Extract the [x, y] coordinate from the center of the cell holding the provided text.  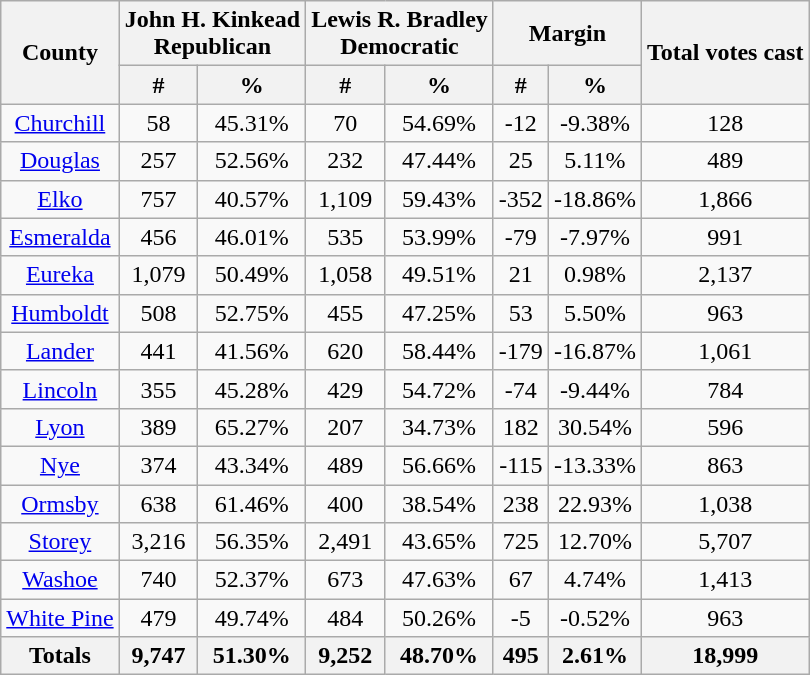
Humboldt [60, 313]
784 [725, 389]
535 [346, 237]
479 [158, 618]
51.30% [252, 656]
-0.52% [594, 618]
400 [346, 503]
232 [346, 161]
1,866 [725, 199]
-74 [520, 389]
-16.87% [594, 351]
484 [346, 618]
-7.97% [594, 237]
508 [158, 313]
-79 [520, 237]
1,109 [346, 199]
White Pine [60, 618]
-9.38% [594, 123]
30.54% [594, 427]
-12 [520, 123]
182 [520, 427]
-179 [520, 351]
56.35% [252, 542]
Eureka [60, 275]
38.54% [439, 503]
207 [346, 427]
5,707 [725, 542]
-18.86% [594, 199]
12.70% [594, 542]
-9.44% [594, 389]
21 [520, 275]
5.11% [594, 161]
638 [158, 503]
41.56% [252, 351]
Esmeralda [60, 237]
54.72% [439, 389]
455 [346, 313]
Washoe [60, 580]
374 [158, 465]
Lincoln [60, 389]
596 [725, 427]
Margin [567, 34]
9,747 [158, 656]
991 [725, 237]
-115 [520, 465]
9,252 [346, 656]
25 [520, 161]
40.57% [252, 199]
50.26% [439, 618]
1,061 [725, 351]
238 [520, 503]
Storey [60, 542]
58.44% [439, 351]
43.34% [252, 465]
43.65% [439, 542]
740 [158, 580]
46.01% [252, 237]
620 [346, 351]
757 [158, 199]
Ormsby [60, 503]
3,216 [158, 542]
John H. KinkeadRepublican [212, 34]
725 [520, 542]
429 [346, 389]
34.73% [439, 427]
52.56% [252, 161]
Lyon [60, 427]
Churchill [60, 123]
495 [520, 656]
56.66% [439, 465]
2,137 [725, 275]
673 [346, 580]
1,079 [158, 275]
52.75% [252, 313]
Douglas [60, 161]
County [60, 52]
1,058 [346, 275]
18,999 [725, 656]
1,413 [725, 580]
53.99% [439, 237]
389 [158, 427]
-13.33% [594, 465]
58 [158, 123]
456 [158, 237]
441 [158, 351]
Total votes cast [725, 52]
45.28% [252, 389]
Lander [60, 351]
2,491 [346, 542]
49.74% [252, 618]
52.37% [252, 580]
128 [725, 123]
54.69% [439, 123]
22.93% [594, 503]
Lewis R. BradleyDemocratic [400, 34]
2.61% [594, 656]
5.50% [594, 313]
67 [520, 580]
4.74% [594, 580]
-352 [520, 199]
1,038 [725, 503]
61.46% [252, 503]
47.25% [439, 313]
45.31% [252, 123]
53 [520, 313]
50.49% [252, 275]
257 [158, 161]
47.44% [439, 161]
0.98% [594, 275]
Totals [60, 656]
-5 [520, 618]
47.63% [439, 580]
355 [158, 389]
863 [725, 465]
70 [346, 123]
49.51% [439, 275]
Nye [60, 465]
59.43% [439, 199]
48.70% [439, 656]
Elko [60, 199]
65.27% [252, 427]
